Extract the (X, Y) coordinate from the center of the cell holding the provided text.  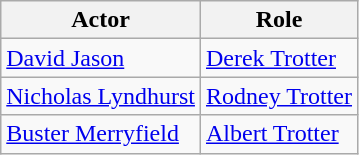
Derek Trotter (278, 58)
David Jason (101, 58)
Buster Merryfield (101, 134)
Actor (101, 20)
Nicholas Lyndhurst (101, 96)
Albert Trotter (278, 134)
Rodney Trotter (278, 96)
Role (278, 20)
